Determine the (x, y) coordinate at the center of the cell enclosing the given text.  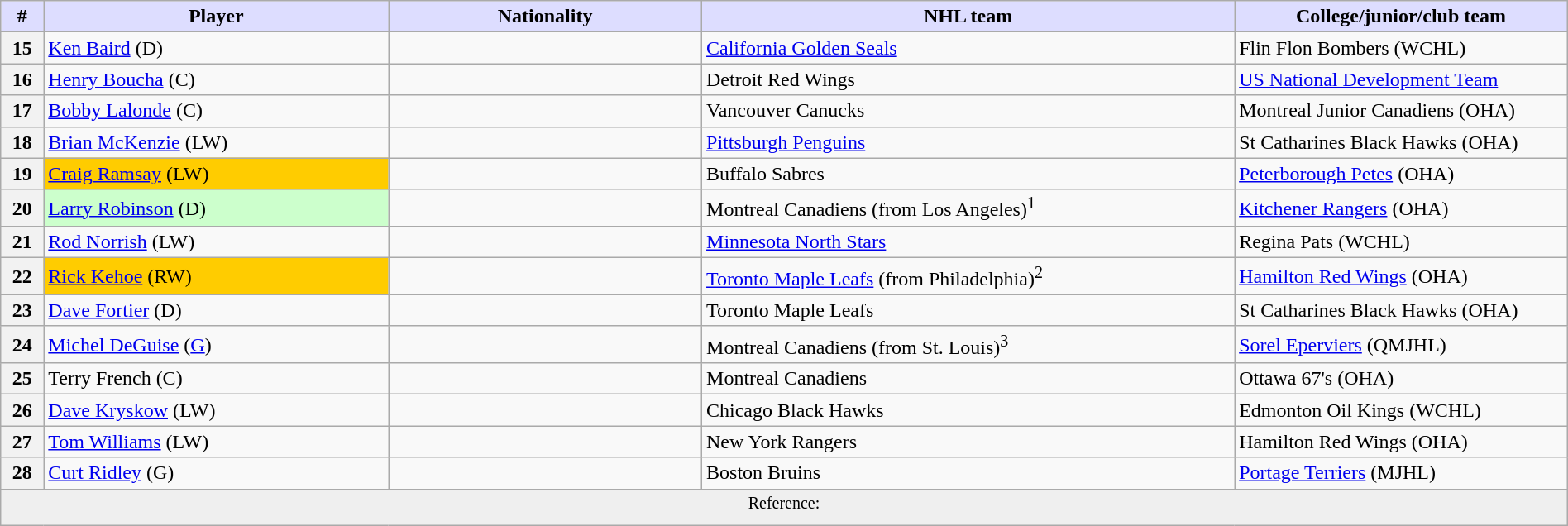
Portage Terriers (MJHL) (1401, 473)
Nationality (546, 17)
19 (22, 174)
Chicago Black Hawks (968, 410)
California Golden Seals (968, 48)
15 (22, 48)
Rod Norrish (LW) (217, 242)
NHL team (968, 17)
Edmonton Oil Kings (WCHL) (1401, 410)
Ken Baird (D) (217, 48)
Tom Williams (LW) (217, 442)
Montreal Canadiens (968, 379)
Sorel Eperviers (QMJHL) (1401, 344)
Michel DeGuise (G) (217, 344)
College/junior/club team (1401, 17)
25 (22, 379)
US National Development Team (1401, 79)
21 (22, 242)
Rick Kehoe (RW) (217, 276)
22 (22, 276)
Flin Flon Bombers (WCHL) (1401, 48)
Boston Bruins (968, 473)
Montreal Junior Canadiens (OHA) (1401, 111)
20 (22, 208)
Larry Robinson (D) (217, 208)
Montreal Canadiens (from Los Angeles)1 (968, 208)
Peterborough Petes (OHA) (1401, 174)
Toronto Maple Leafs (968, 310)
23 (22, 310)
Curt Ridley (G) (217, 473)
Regina Pats (WCHL) (1401, 242)
24 (22, 344)
Detroit Red Wings (968, 79)
16 (22, 79)
17 (22, 111)
Vancouver Canucks (968, 111)
Montreal Canadiens (from St. Louis)3 (968, 344)
New York Rangers (968, 442)
26 (22, 410)
Reference: (784, 508)
Henry Boucha (C) (217, 79)
Pittsburgh Penguins (968, 142)
18 (22, 142)
Terry French (C) (217, 379)
Dave Fortier (D) (217, 310)
Ottawa 67's (OHA) (1401, 379)
Dave Kryskow (LW) (217, 410)
Minnesota North Stars (968, 242)
27 (22, 442)
Player (217, 17)
Toronto Maple Leafs (from Philadelphia)2 (968, 276)
Craig Ramsay (LW) (217, 174)
Kitchener Rangers (OHA) (1401, 208)
28 (22, 473)
Buffalo Sabres (968, 174)
# (22, 17)
Bobby Lalonde (C) (217, 111)
Brian McKenzie (LW) (217, 142)
